Provide the (X, Y) coordinate of the cell's center where the given text is located.  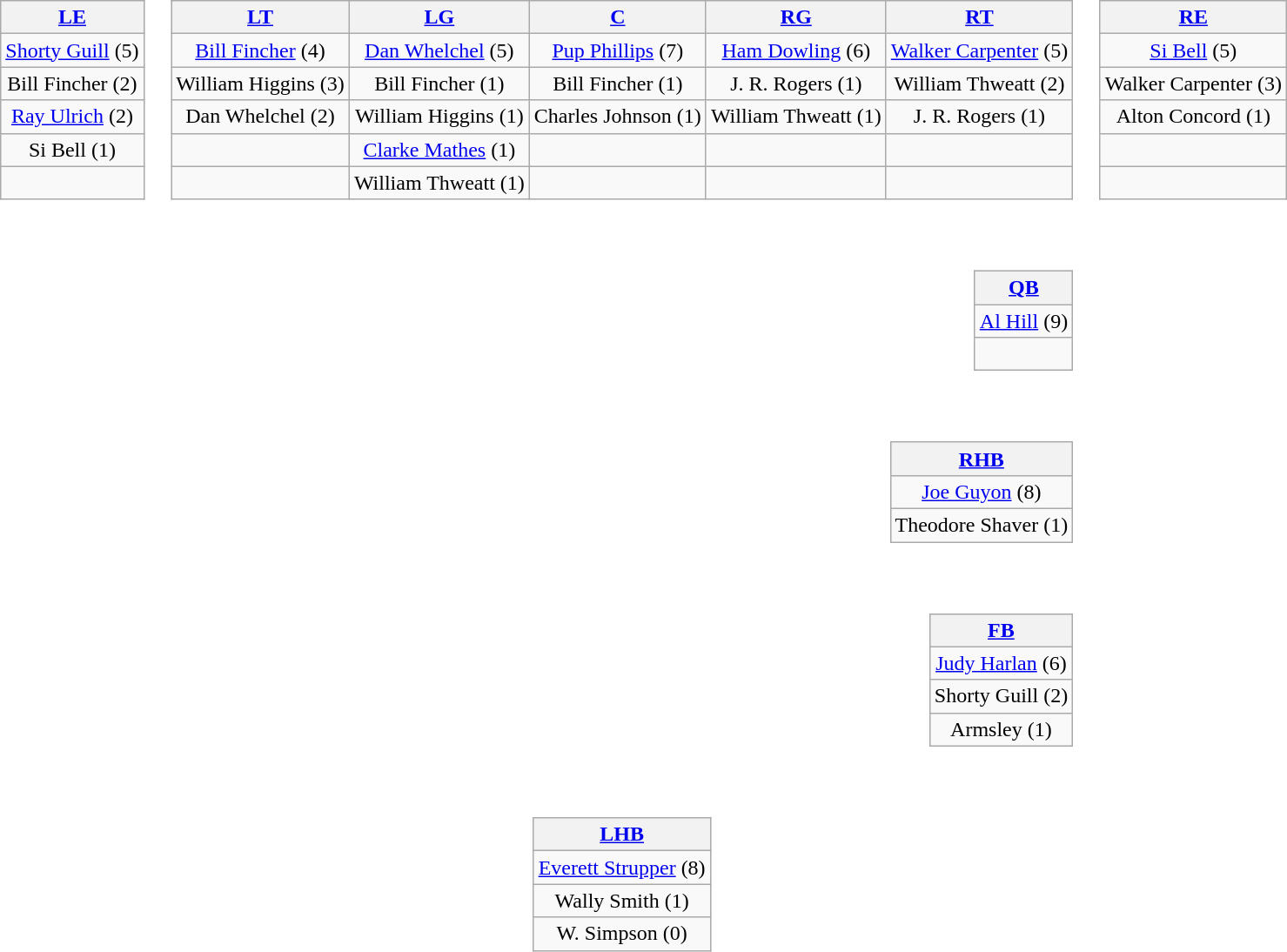
RG (795, 17)
Charles Johnson (1) (618, 117)
Al Hill (9) (1023, 321)
Shorty Guill (5) (72, 50)
Ham Dowling (6) (795, 50)
QB Al Hill (9) (632, 309)
Pup Phillips (7) (618, 50)
RHB (982, 459)
C (618, 17)
Wally Smith (1) (621, 901)
Dan Whelchel (2) (261, 117)
Judy Harlan (6) (1001, 663)
Walker Carpenter (3) (1193, 84)
William Higgins (3) (261, 84)
W. Simpson (0) (621, 934)
LHB (621, 835)
FB (1001, 630)
William Higgins (1) (439, 117)
LG (439, 17)
Armsley (1) (1001, 729)
Alton Concord (1) (1193, 117)
QB (1023, 288)
Ray Ulrich (2) (72, 117)
Everett Strupper (8) (621, 868)
Si Bell (5) (1193, 50)
FB Judy Harlan (6) Shorty Guill (2) Armsley (1) (632, 668)
Bill Fincher (2) (72, 84)
RHB Joe Guyon (8) Theodore Shaver (1) (632, 480)
Si Bell (1) (72, 150)
LT (261, 17)
Walker Carpenter (5) (979, 50)
Shorty Guill (2) (1001, 696)
William Thweatt (2) (979, 84)
Theodore Shaver (1) (982, 525)
LE (72, 17)
RT (979, 17)
RE (1193, 17)
Dan Whelchel (5) (439, 50)
Bill Fincher (4) (261, 50)
Clarke Mathes (1) (439, 150)
Joe Guyon (8) (982, 492)
